Capture the cell that displays the provided text and extract its (X, Y) central coordinate. 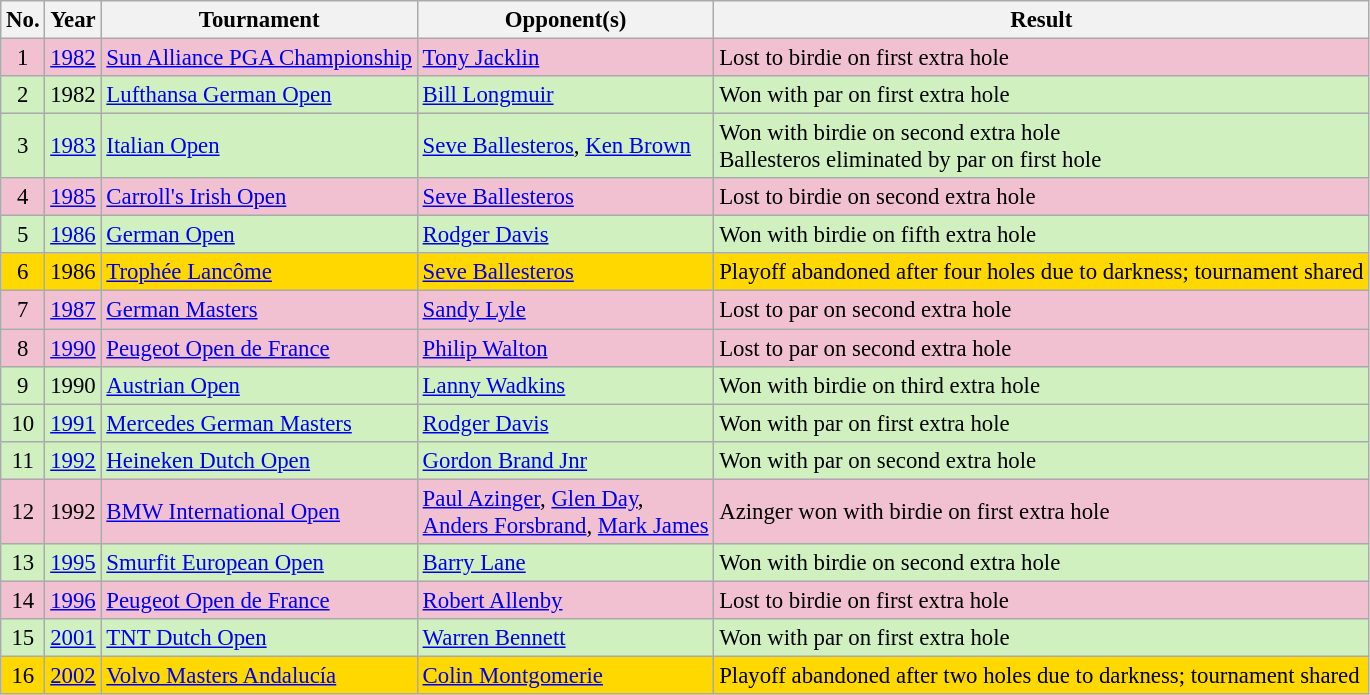
Year (73, 20)
No. (23, 20)
9 (23, 385)
2 (23, 95)
Robert Allenby (566, 600)
Carroll's Irish Open (259, 197)
1995 (73, 563)
1987 (73, 310)
10 (23, 423)
Smurfit European Open (259, 563)
Sandy Lyle (566, 310)
German Open (259, 235)
15 (23, 638)
12 (23, 512)
2001 (73, 638)
Lost to birdie on second extra hole (1042, 197)
Barry Lane (566, 563)
Lanny Wadkins (566, 385)
16 (23, 675)
11 (23, 460)
8 (23, 348)
German Masters (259, 310)
Philip Walton (566, 348)
Playoff abandoned after two holes due to darkness; tournament shared (1042, 675)
Bill Longmuir (566, 95)
6 (23, 273)
Colin Montgomerie (566, 675)
Opponent(s) (566, 20)
13 (23, 563)
Seve Ballesteros, Ken Brown (566, 146)
Won with birdie on second extra holeBallesteros eliminated by par on first hole (1042, 146)
Won with birdie on fifth extra hole (1042, 235)
4 (23, 197)
Italian Open (259, 146)
Won with birdie on second extra hole (1042, 563)
2002 (73, 675)
5 (23, 235)
1985 (73, 197)
Heineken Dutch Open (259, 460)
14 (23, 600)
Sun Alliance PGA Championship (259, 58)
Volvo Masters Andalucía (259, 675)
1 (23, 58)
Won with par on second extra hole (1042, 460)
Paul Azinger, Glen Day, Anders Forsbrand, Mark James (566, 512)
Trophée Lancôme (259, 273)
TNT Dutch Open (259, 638)
Tournament (259, 20)
Lufthansa German Open (259, 95)
7 (23, 310)
Azinger won with birdie on first extra hole (1042, 512)
Playoff abandoned after four holes due to darkness; tournament shared (1042, 273)
Austrian Open (259, 385)
1983 (73, 146)
Tony Jacklin (566, 58)
1991 (73, 423)
BMW International Open (259, 512)
Won with birdie on third extra hole (1042, 385)
3 (23, 146)
Result (1042, 20)
Warren Bennett (566, 638)
1996 (73, 600)
Gordon Brand Jnr (566, 460)
Mercedes German Masters (259, 423)
